Pinpoint the cell where the given text exists, returning its (x, y) midpoint coordinate. 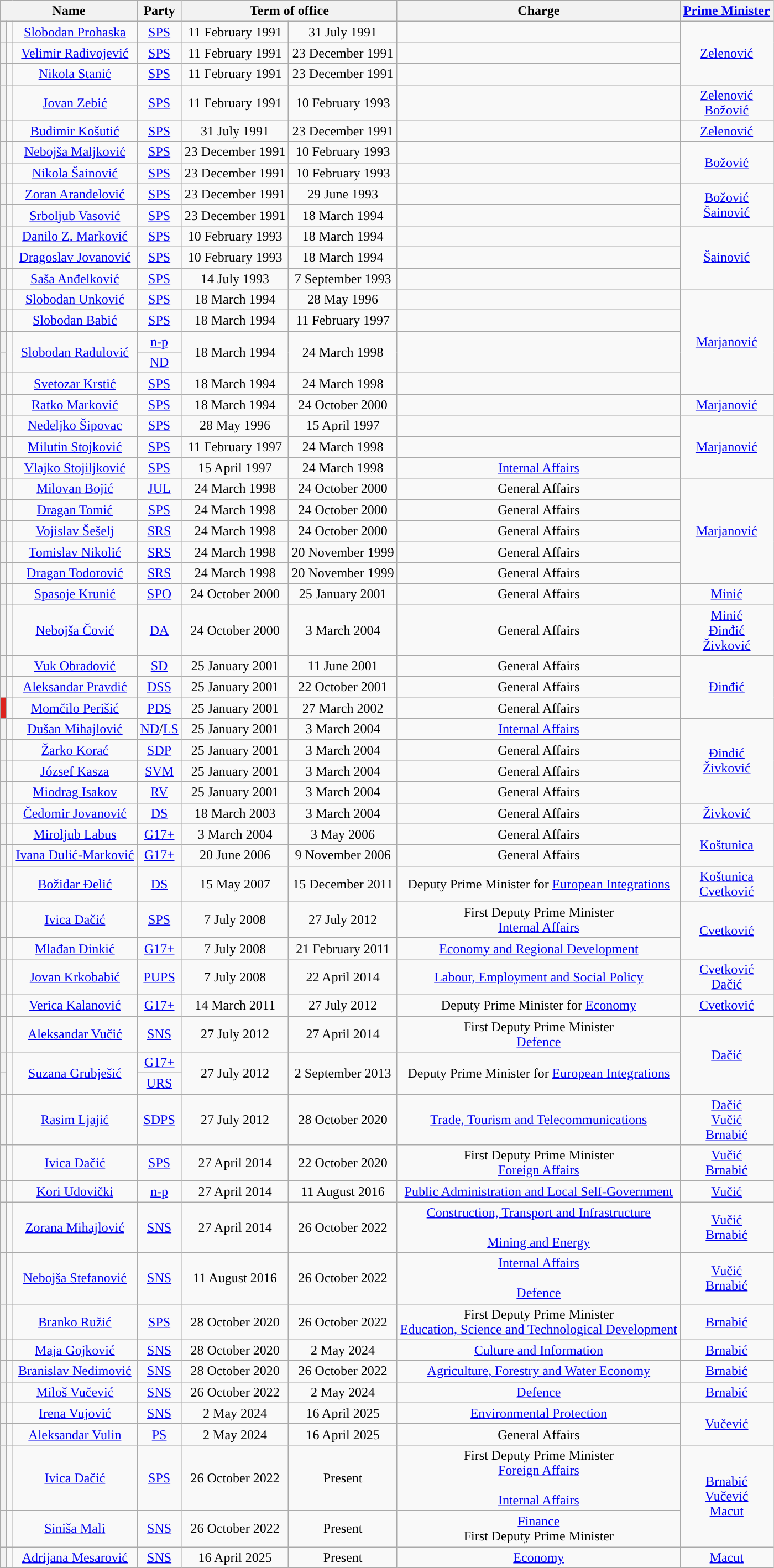
Vučević (726, 1424)
Macut (726, 1557)
Milutin Stojković (75, 447)
RV (159, 792)
Party (159, 11)
18 March 2003 (235, 813)
22 October 2020 (343, 1163)
Milovan Bojić (75, 489)
Vlajko Stojiljković (75, 468)
ND/LS (159, 729)
Nikola Stanić (75, 74)
DSS (159, 687)
Environmental Protection (538, 1413)
Economy and Regional Development (538, 948)
Ivana Dulić-Marković (75, 855)
Economy (538, 1557)
Momčilo Perišić (75, 708)
Budimir Košutić (75, 131)
Dragoslav Jovanović (75, 257)
Aleksandar Pravdić (75, 687)
SDP (159, 750)
Dragan Todorović (75, 573)
First Deputy Prime MinisterEducation, Science and Technological Development (538, 1321)
3 May 2006 (343, 834)
Minić Đinđić Živković (726, 630)
Adrijana Mesarović (75, 1557)
Dačić (726, 1055)
Slobodan Prohaska (75, 32)
PS (159, 1434)
Trade, Tourism and Telecommunications (538, 1120)
15 December 2011 (343, 884)
Kori Udovički (75, 1191)
JUL (159, 489)
Đinđić (726, 687)
Prime Minister (726, 11)
Koštunica (726, 845)
Zorana Mihajlović (75, 1227)
Jovan Zebić (75, 103)
SVM (159, 771)
First Deputy Prime MinisterInternal Affairs (538, 920)
14 March 2011 (235, 1005)
SDPS (159, 1120)
Name (69, 11)
Defence (538, 1392)
29 June 1993 (343, 194)
11 June 2001 (343, 666)
Nedeljko Šipovac (75, 426)
15 May 2007 (235, 884)
Suzana Grubješić (75, 1073)
Branko Ružić (75, 1321)
Nebojša Čović (75, 630)
Slobodan Babić (75, 321)
27 March 2002 (343, 708)
Spasoje Krunić (75, 594)
9 November 2006 (343, 855)
Brnabić Vučević Macut (726, 1496)
Agriculture, Forestry and Water Economy (538, 1371)
Slobodan Radulović (75, 352)
Vučić (726, 1191)
PDS (159, 708)
Koštunica Cvetković (726, 884)
22 April 2014 (343, 976)
Term of office (289, 11)
Dušan Mihajlović (75, 729)
Srboljub Vasović (75, 215)
Vuk Obradović (75, 666)
Irena Vujović (75, 1413)
Nebojša Maljković (75, 152)
Nebojša Stefanović (75, 1278)
Čedomir Jovanović (75, 813)
Ratko Marković (75, 405)
ND (159, 363)
Aleksandar Vulin (75, 1434)
Žarko Korać (75, 750)
Dačić Vučić Brnabić (726, 1120)
Miloš Vučević (75, 1392)
Labour, Employment and Social Policy (538, 976)
Internal AffairsDefence (538, 1278)
SPO (159, 594)
Šainović (726, 257)
Deputy Prime Minister for Economy (538, 1005)
Nikola Šainović (75, 173)
2 September 2013 (343, 1073)
Božović Šainović (726, 205)
20 June 2006 (235, 855)
Public Administration and Local Self-Government (538, 1191)
Siniša Mali (75, 1528)
Zelenović Božović (726, 103)
22 October 2001 (343, 687)
Svetozar Krstić (75, 384)
Tomislav Nikolić (75, 552)
Đinđić Živković (726, 761)
Božović (726, 163)
SD (159, 666)
Miodrag Isakov (75, 792)
Vojislav Šešelj (75, 531)
Branislav Nedimović (75, 1371)
Danilo Z. Marković (75, 236)
Cvetković Dačić (726, 976)
Culture and Information (538, 1350)
Rasim Ljajić (75, 1120)
Živković (726, 813)
7 September 1993 (343, 278)
Slobodan Unković (75, 300)
Saša Anđelković (75, 278)
DA (159, 630)
Miroljub Labus (75, 834)
FinanceFirst Deputy Prime Minister (538, 1528)
Maja Gojković (75, 1350)
József Kasza (75, 771)
Zoran Aranđelović (75, 194)
Mlađan Dinkić (75, 948)
First Deputy Prime MinisterForeign Affairs (538, 1163)
Minić (726, 594)
Jovan Krkobabić (75, 976)
First Deputy Prime MinisterDefence (538, 1034)
URS (159, 1084)
21 February 2011 (343, 948)
First Deputy Prime MinisterForeign AffairsInternal Affairs (538, 1477)
PUPS (159, 976)
Construction, Transport and InfrastructureMining and Energy (538, 1227)
Božidar Đelić (75, 884)
Velimir Radivojević (75, 53)
Aleksandar Vučić (75, 1034)
14 July 1993 (235, 278)
Verica Kalanović (75, 1005)
Dragan Tomić (75, 510)
Charge (538, 11)
